Find where the given text appears and provide that cell's center as [X, Y] coordinate. 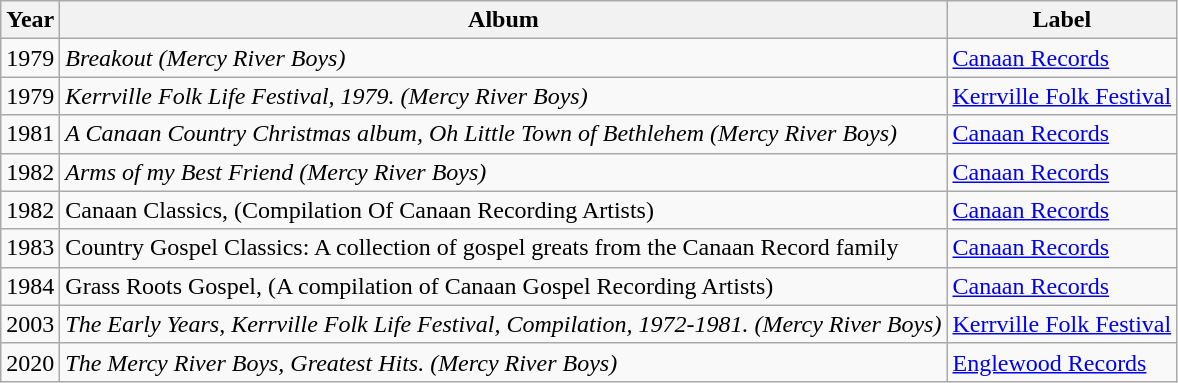
Album [504, 20]
1981 [30, 134]
1984 [30, 286]
Label [1062, 20]
Year [30, 20]
Breakout (Mercy River Boys) [504, 58]
Kerrville Folk Life Festival, 1979. (Mercy River Boys) [504, 96]
2020 [30, 362]
The Early Years, Kerrville Folk Life Festival, Compilation, 1972-1981. (Mercy River Boys) [504, 324]
Canaan Classics, (Compilation Of Canaan Recording Artists) [504, 210]
2003 [30, 324]
1983 [30, 248]
Arms of my Best Friend (Mercy River Boys) [504, 172]
Englewood Records [1062, 362]
Grass Roots Gospel, (A compilation of Canaan Gospel Recording Artists) [504, 286]
Country Gospel Classics: A collection of gospel greats from the Canaan Record family [504, 248]
A Canaan Country Christmas album, Oh Little Town of Bethlehem (Mercy River Boys) [504, 134]
The Mercy River Boys, Greatest Hits. (Mercy River Boys) [504, 362]
